Return the (x, y) coordinate for the center point of the cell that contains the specified text.  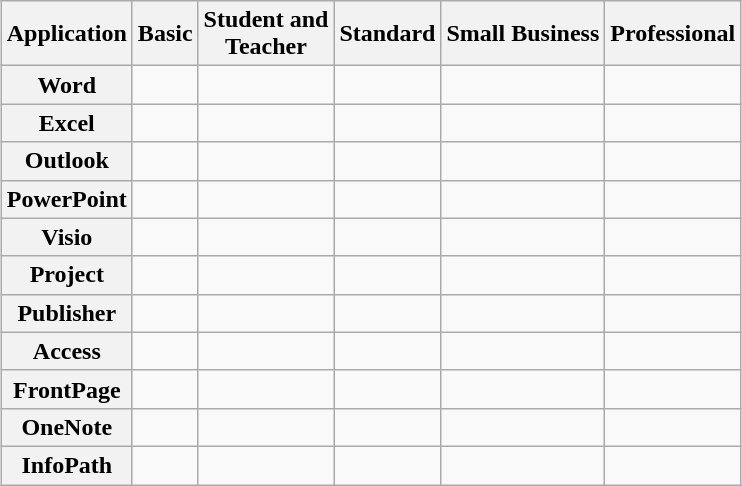
PowerPoint (66, 199)
Publisher (66, 313)
OneNote (66, 427)
Student andTeacher (266, 34)
FrontPage (66, 389)
Small Business (523, 34)
Word (66, 85)
Standard (388, 34)
Excel (66, 123)
Application (66, 34)
Access (66, 351)
Visio (66, 237)
Professional (673, 34)
Outlook (66, 161)
Project (66, 275)
Basic (165, 34)
InfoPath (66, 465)
